Determine the [x, y] coordinate at the center of the cell enclosing the given text.  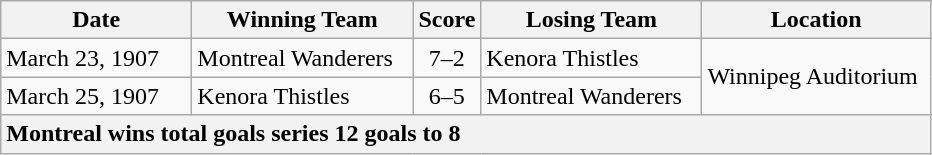
Winnipeg Auditorium [816, 77]
Date [96, 20]
Score [447, 20]
6–5 [447, 96]
Location [816, 20]
Montreal wins total goals series 12 goals to 8 [466, 134]
March 25, 1907 [96, 96]
March 23, 1907 [96, 58]
7–2 [447, 58]
Winning Team [302, 20]
Losing Team [592, 20]
